Detect which cell encompasses the target text, then output its [x, y] center coordinate. 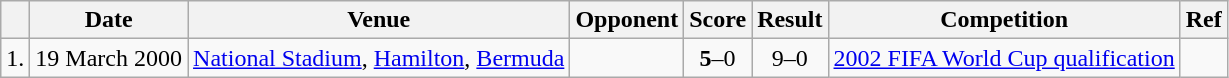
19 March 2000 [109, 58]
Result [790, 20]
9–0 [790, 58]
5–0 [718, 58]
Venue [379, 20]
1. [16, 58]
Score [718, 20]
Opponent [627, 20]
Date [109, 20]
2002 FIFA World Cup qualification [1004, 58]
Competition [1004, 20]
National Stadium, Hamilton, Bermuda [379, 58]
Ref [1204, 20]
